Scan for the cell matching the given text and deliver its [x, y] coordinate at center. 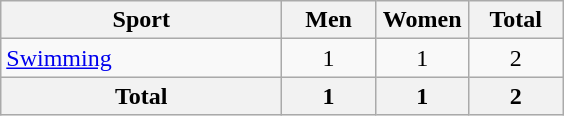
Sport [142, 20]
Swimming [142, 58]
Women [422, 20]
Men [329, 20]
